Extract the [X, Y] coordinate from the center of the cell holding the provided text.  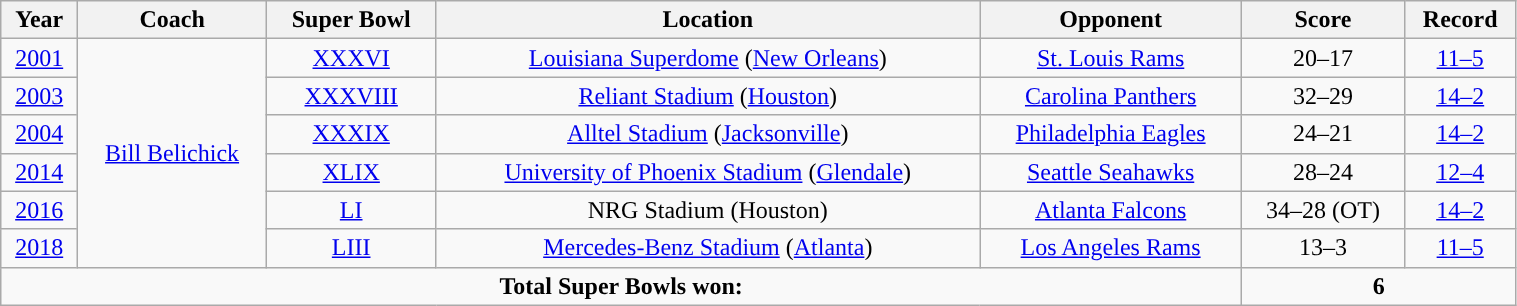
2018 [40, 248]
20–17 [1324, 58]
Super Bowl [352, 20]
24–21 [1324, 134]
2014 [40, 172]
XLIX [352, 172]
Opponent [1111, 20]
2001 [40, 58]
Total Super Bowls won: [622, 286]
St. Louis Rams [1111, 58]
Alltel Stadium (Jacksonville) [708, 134]
2003 [40, 96]
13–3 [1324, 248]
6 [1380, 286]
Louisiana Superdome (New Orleans) [708, 58]
28–24 [1324, 172]
University of Phoenix Stadium (Glendale) [708, 172]
Year [40, 20]
LIII [352, 248]
Los Angeles Rams [1111, 248]
Reliant Stadium (Houston) [708, 96]
NRG Stadium (Houston) [708, 210]
32–29 [1324, 96]
12–4 [1460, 172]
Bill Belichick [172, 153]
34–28 (OT) [1324, 210]
Atlanta Falcons [1111, 210]
2016 [40, 210]
XXXIX [352, 134]
Philadelphia Eagles [1111, 134]
XXXVI [352, 58]
Coach [172, 20]
LI [352, 210]
XXXVIII [352, 96]
Location [708, 20]
Carolina Panthers [1111, 96]
Mercedes-Benz Stadium (Atlanta) [708, 248]
Score [1324, 20]
Seattle Seahawks [1111, 172]
2004 [40, 134]
Record [1460, 20]
